Determine the (x, y) coordinate at the center of the cell enclosing the given text.  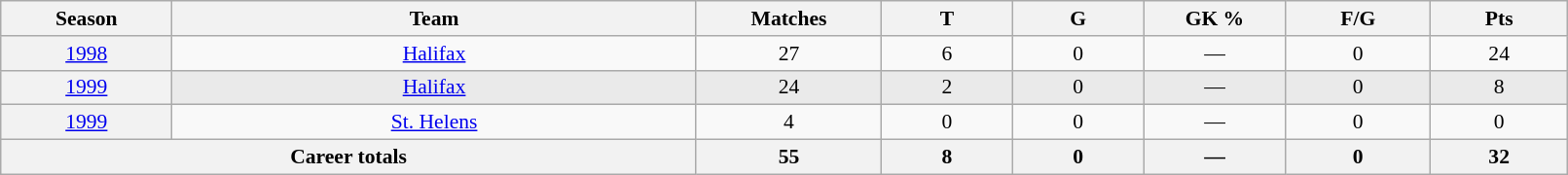
Pts (1499, 18)
55 (788, 157)
GK % (1215, 18)
F/G (1358, 18)
32 (1499, 157)
T (948, 18)
6 (948, 53)
Team (434, 18)
27 (788, 53)
G (1078, 18)
4 (788, 122)
2 (948, 87)
St. Helens (434, 122)
Career totals (348, 157)
Season (87, 18)
1998 (87, 53)
Matches (788, 18)
